Output the (x, y) coordinate of the center of the cell containing the given text.  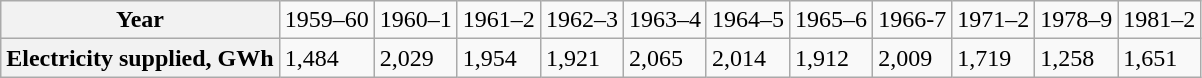
1978–9 (1076, 20)
2,029 (416, 58)
1971–2 (994, 20)
1,651 (1160, 58)
1961–2 (498, 20)
1965–6 (832, 20)
1966-7 (912, 20)
1981–2 (1160, 20)
Electricity supplied, GWh (140, 58)
2,014 (748, 58)
1959–60 (326, 20)
1960–1 (416, 20)
2,009 (912, 58)
1,719 (994, 58)
1,912 (832, 58)
2,065 (664, 58)
Year (140, 20)
1963–4 (664, 20)
1,258 (1076, 58)
1,921 (582, 58)
1,954 (498, 58)
1964–5 (748, 20)
1962–3 (582, 20)
1,484 (326, 58)
